Determine the (x, y) coordinate at the center of the cell enclosing the given text.  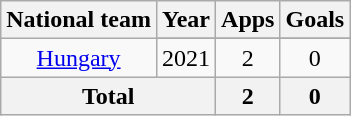
Total (108, 96)
National team (79, 20)
Goals (315, 20)
Apps (248, 20)
Year (186, 20)
Hungary (79, 58)
2021 (186, 58)
